Provide the [x, y] coordinate of the cell's center where the given text is located.  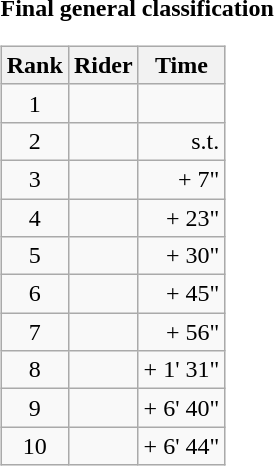
+ 23" [182, 217]
+ 6' 40" [182, 408]
9 [34, 408]
+ 1' 31" [182, 370]
+ 45" [182, 294]
8 [34, 370]
+ 56" [182, 332]
Rider [103, 65]
1 [34, 103]
s.t. [182, 141]
Rank [34, 65]
4 [34, 217]
3 [34, 179]
5 [34, 256]
10 [34, 446]
+ 7" [182, 179]
+ 30" [182, 256]
Time [182, 65]
2 [34, 141]
+ 6' 44" [182, 446]
7 [34, 332]
6 [34, 294]
